Locate the cell with the specified text and output its [X, Y] center coordinate. 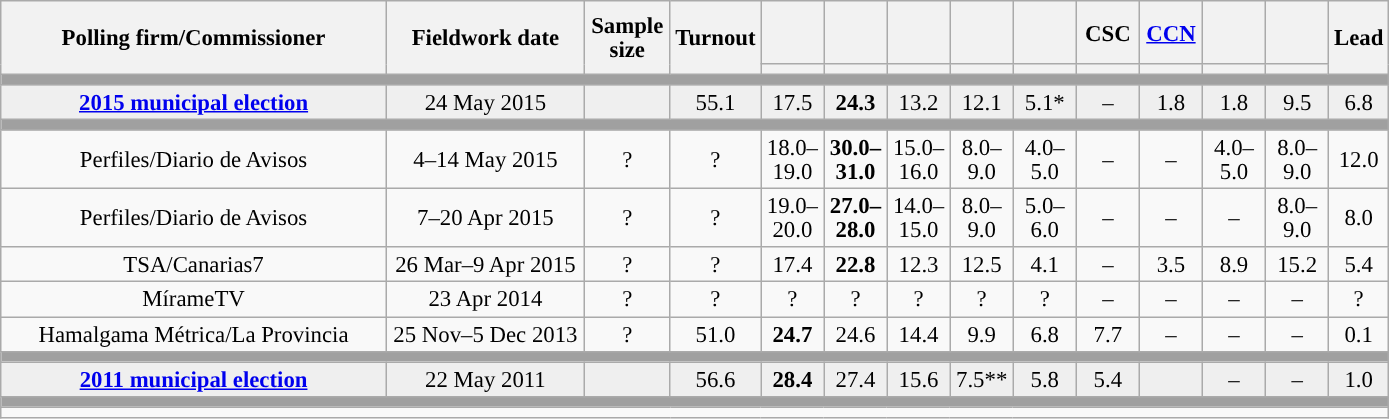
5.1* [1044, 102]
12.5 [982, 266]
2015 municipal election [194, 102]
3.5 [1170, 266]
24.7 [792, 334]
Turnout [716, 38]
9.9 [982, 334]
12.3 [918, 266]
15.6 [918, 380]
Sample size [627, 38]
9.5 [1298, 102]
8.0 [1359, 218]
2011 municipal election [194, 380]
15.2 [1298, 266]
17.5 [792, 102]
51.0 [716, 334]
CSC [1108, 32]
24.3 [856, 102]
1.0 [1359, 380]
27.4 [856, 380]
MírameTV [194, 300]
7.7 [1108, 334]
30.0–31.0 [856, 160]
12.0 [1359, 160]
22 May 2011 [485, 380]
13.2 [918, 102]
14.4 [918, 334]
0.1 [1359, 334]
CCN [1170, 32]
4.1 [1044, 266]
Lead [1359, 38]
7.5** [982, 380]
28.4 [792, 380]
Polling firm/Commissioner [194, 38]
55.1 [716, 102]
12.1 [982, 102]
17.4 [792, 266]
Fieldwork date [485, 38]
15.0–16.0 [918, 160]
18.0–19.0 [792, 160]
Hamalgama Métrica/La Provincia [194, 334]
7–20 Apr 2015 [485, 218]
26 Mar–9 Apr 2015 [485, 266]
5.8 [1044, 380]
24.6 [856, 334]
23 Apr 2014 [485, 300]
5.0–6.0 [1044, 218]
25 Nov–5 Dec 2013 [485, 334]
27.0–28.0 [856, 218]
24 May 2015 [485, 102]
TSA/Canarias7 [194, 266]
56.6 [716, 380]
14.0–15.0 [918, 218]
8.9 [1234, 266]
4–14 May 2015 [485, 160]
19.0–20.0 [792, 218]
22.8 [856, 266]
